Provide the (x, y) coordinate of the cell's center where the given text is located.  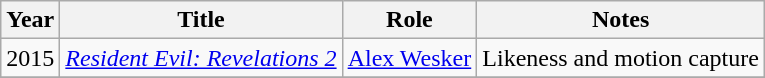
Resident Evil: Revelations 2 (201, 58)
Title (201, 20)
Year (30, 20)
Likeness and motion capture (621, 58)
Notes (621, 20)
Alex Wesker (410, 58)
2015 (30, 58)
Role (410, 20)
